Return [X, Y] of the center of cell containing provided text 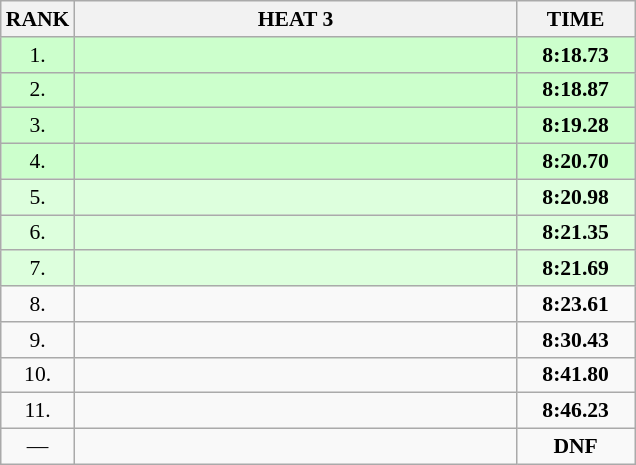
TIME [576, 19]
10. [38, 375]
8:18.87 [576, 90]
1. [38, 55]
9. [38, 340]
8:30.43 [576, 340]
8:18.73 [576, 55]
2. [38, 90]
8:21.35 [576, 233]
3. [38, 126]
HEAT 3 [295, 19]
RANK [38, 19]
7. [38, 269]
11. [38, 411]
8:41.80 [576, 375]
8:20.98 [576, 197]
8:20.70 [576, 162]
8:21.69 [576, 269]
8:19.28 [576, 126]
5. [38, 197]
8:23.61 [576, 304]
— [38, 447]
6. [38, 233]
4. [38, 162]
8:46.23 [576, 411]
8. [38, 304]
DNF [576, 447]
